Extract the (x, y) coordinate from the center of the cell holding the provided text.  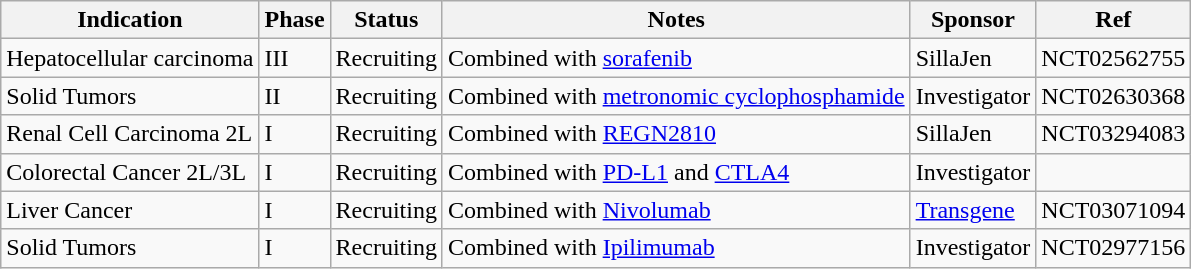
Phase (294, 20)
II (294, 96)
Ref (1114, 20)
Liver Cancer (130, 210)
Sponsor (973, 20)
III (294, 58)
Notes (676, 20)
Combined with sorafenib (676, 58)
Colorectal Cancer 2L/3L (130, 172)
Indication (130, 20)
Transgene (973, 210)
Combined with PD-L1 and CTLA4 (676, 172)
Hepatocellular carcinoma (130, 58)
NCT02630368 (1114, 96)
NCT03071094 (1114, 210)
NCT03294083 (1114, 134)
NCT02977156 (1114, 248)
Renal Cell Carcinoma 2L (130, 134)
Status (386, 20)
Combined with Ipilimumab (676, 248)
Combined with metronomic cyclophosphamide (676, 96)
NCT02562755 (1114, 58)
Combined with Nivolumab (676, 210)
Combined with REGN2810 (676, 134)
